For the text-containing cell, return its midpoint in [x, y] coordinate format. 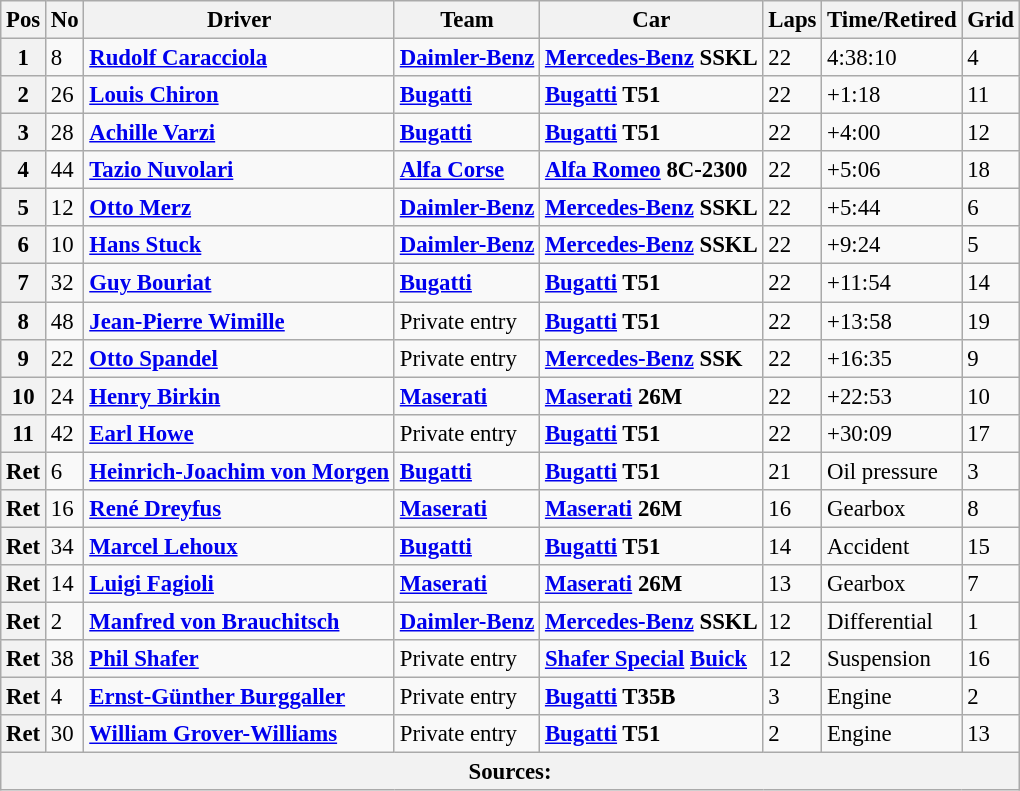
30 [65, 734]
+4:00 [892, 133]
48 [65, 321]
Guy Bouriat [240, 283]
Louis Chiron [240, 95]
Grid [990, 20]
William Grover-Williams [240, 734]
18 [990, 170]
Oil pressure [892, 471]
Laps [792, 20]
+13:58 [892, 321]
No [65, 20]
+30:09 [892, 433]
+22:53 [892, 396]
28 [65, 133]
+5:44 [892, 208]
Driver [240, 20]
+11:54 [892, 283]
Heinrich-Joachim von Morgen [240, 471]
Alfa Corse [466, 170]
32 [65, 283]
44 [65, 170]
Team [466, 20]
Accident [892, 546]
38 [65, 659]
Henry Birkin [240, 396]
Phil Shafer [240, 659]
Pos [24, 20]
Marcel Lehoux [240, 546]
Jean-Pierre Wimille [240, 321]
24 [65, 396]
Car [652, 20]
+16:35 [892, 358]
Time/Retired [892, 20]
+1:18 [892, 95]
4:38:10 [892, 58]
Suspension [892, 659]
26 [65, 95]
34 [65, 546]
+5:06 [892, 170]
Mercedes-Benz SSK [652, 358]
Earl Howe [240, 433]
21 [792, 471]
Achille Varzi [240, 133]
Hans Stuck [240, 245]
15 [990, 546]
+9:24 [892, 245]
Otto Spandel [240, 358]
Alfa Romeo 8C-2300 [652, 170]
Otto Merz [240, 208]
Ernst-Günther Burggaller [240, 697]
Manfred von Brauchitsch [240, 621]
Luigi Fagioli [240, 584]
Shafer Special Buick [652, 659]
Bugatti T35B [652, 697]
42 [65, 433]
Rudolf Caracciola [240, 58]
Sources: [510, 772]
19 [990, 321]
Differential [892, 621]
17 [990, 433]
René Dreyfus [240, 509]
Tazio Nuvolari [240, 170]
